Provide the (x, y) coordinate of the cell's center where the given text is located.  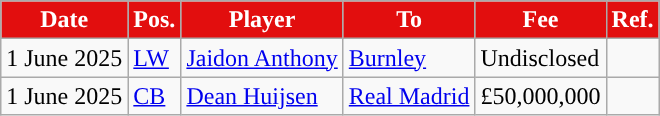
Jaidon Anthony (262, 58)
CB (154, 96)
To (409, 20)
Player (262, 20)
Undisclosed (540, 58)
Ref. (632, 20)
Real Madrid (409, 96)
Dean Huijsen (262, 96)
Date (64, 20)
Burnley (409, 58)
Pos. (154, 20)
Fee (540, 20)
£50,000,000 (540, 96)
LW (154, 58)
